Detect which cell encompasses the target text, then output its (x, y) center coordinate. 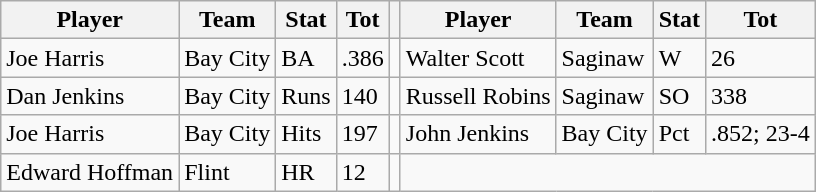
SO (679, 96)
Pct (679, 134)
.386 (362, 58)
HR (306, 172)
John Jenkins (478, 134)
197 (362, 134)
Russell Robins (478, 96)
338 (761, 96)
Dan Jenkins (90, 96)
Runs (306, 96)
Flint (228, 172)
12 (362, 172)
BA (306, 58)
Edward Hoffman (90, 172)
.852; 23-4 (761, 134)
W (679, 58)
Hits (306, 134)
Walter Scott (478, 58)
26 (761, 58)
140 (362, 96)
